Pinpoint the cell where the given text exists, returning its (X, Y) midpoint coordinate. 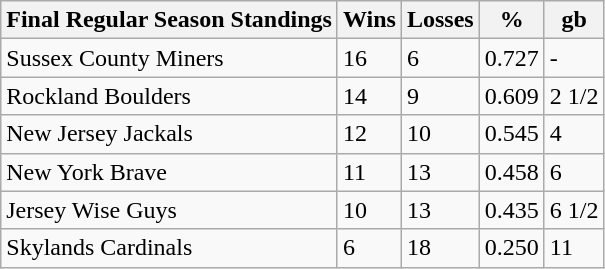
% (512, 20)
0.458 (512, 172)
gb (574, 20)
6 1/2 (574, 210)
16 (369, 58)
14 (369, 96)
Skylands Cardinals (170, 248)
9 (440, 96)
Final Regular Season Standings (170, 20)
12 (369, 134)
18 (440, 248)
2 1/2 (574, 96)
0.435 (512, 210)
Losses (440, 20)
0.545 (512, 134)
New York Brave (170, 172)
0.609 (512, 96)
Wins (369, 20)
- (574, 58)
Jersey Wise Guys (170, 210)
Rockland Boulders (170, 96)
Sussex County Miners (170, 58)
New Jersey Jackals (170, 134)
0.250 (512, 248)
0.727 (512, 58)
4 (574, 134)
